Detect which cell encompasses the target text, then output its [x, y] center coordinate. 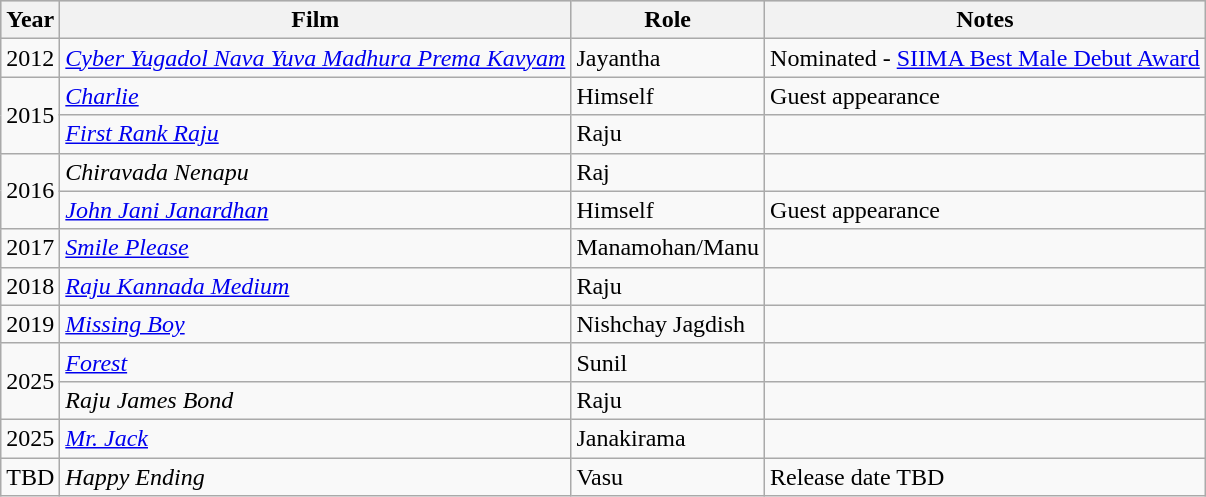
Jayantha [668, 58]
Janakirama [668, 438]
Vasu [668, 477]
Happy Ending [316, 477]
Notes [986, 20]
First Rank Raju [316, 134]
2018 [30, 286]
TBD [30, 477]
Forest [316, 362]
Charlie [316, 96]
Nishchay Jagdish [668, 324]
Mr. Jack [316, 438]
Raju James Bond [316, 400]
Year [30, 20]
Raj [668, 172]
John Jani Janardhan [316, 210]
2017 [30, 248]
Cyber Yugadol Nava Yuva Madhura Prema Kavyam [316, 58]
Chiravada Nenapu [316, 172]
Raju Kannada Medium [316, 286]
2016 [30, 191]
2012 [30, 58]
Smile Please [316, 248]
2019 [30, 324]
Film [316, 20]
Nominated - SIIMA Best Male Debut Award [986, 58]
Missing Boy [316, 324]
2015 [30, 115]
Role [668, 20]
Release date TBD [986, 477]
Manamohan/Manu [668, 248]
Sunil [668, 362]
